Search for the cell housing the specified text and yield its [X, Y] center coordinate. 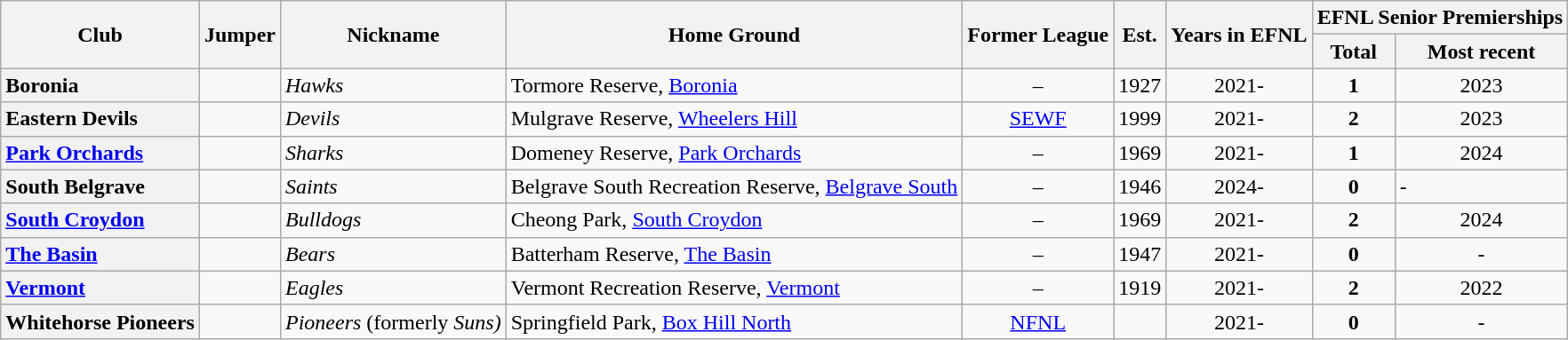
Vermont [100, 288]
2024- [1239, 186]
Most recent [1481, 51]
Vermont Recreation Reserve, Vermont [734, 288]
Est. [1140, 35]
1946 [1140, 186]
1919 [1140, 288]
South Belgrave [100, 186]
2022 [1481, 288]
Park Orchards [100, 153]
EFNL Senior Premierships [1440, 18]
Boronia [100, 85]
Devils [393, 119]
Batterham Reserve, The Basin [734, 254]
1999 [1140, 119]
NFNL [1038, 321]
Whitehorse Pioneers [100, 321]
Belgrave South Recreation Reserve, Belgrave South [734, 186]
Bulldogs [393, 220]
Mulgrave Reserve, Wheelers Hill [734, 119]
Eastern Devils [100, 119]
South Croydon [100, 220]
Eagles [393, 288]
Saints [393, 186]
Springfield Park, Box Hill North [734, 321]
Jumper [240, 35]
Tormore Reserve, Boronia [734, 85]
Hawks [393, 85]
Former League [1038, 35]
Years in EFNL [1239, 35]
Total [1353, 51]
Sharks [393, 153]
Home Ground [734, 35]
SEWF [1038, 119]
1927 [1140, 85]
The Basin [100, 254]
Pioneers (formerly Suns) [393, 321]
Domeney Reserve, Park Orchards [734, 153]
Bears [393, 254]
Cheong Park, South Croydon [734, 220]
Nickname [393, 35]
Club [100, 35]
1947 [1140, 254]
